Provide the (x, y) coordinate of the cell's center where the given text is located.  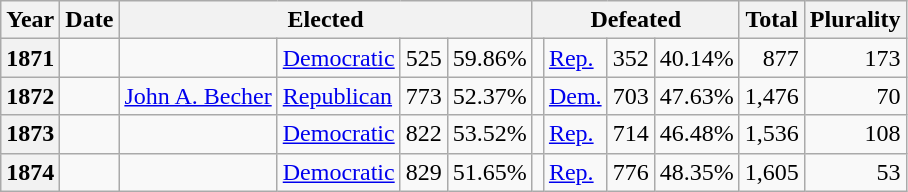
173 (855, 58)
Dem. (575, 96)
53 (855, 172)
59.86% (490, 58)
51.65% (490, 172)
773 (424, 96)
Date (90, 20)
1874 (30, 172)
714 (630, 134)
70 (855, 96)
46.48% (696, 134)
1,476 (772, 96)
776 (630, 172)
Year (30, 20)
108 (855, 134)
40.14% (696, 58)
822 (424, 134)
877 (772, 58)
1,536 (772, 134)
352 (630, 58)
52.37% (490, 96)
Defeated (636, 20)
1871 (30, 58)
Elected (326, 20)
53.52% (490, 134)
Total (772, 20)
Plurality (855, 20)
1,605 (772, 172)
47.63% (696, 96)
Republican (338, 96)
1872 (30, 96)
703 (630, 96)
1873 (30, 134)
829 (424, 172)
525 (424, 58)
48.35% (696, 172)
John A. Becher (198, 96)
